Return (X, Y) of the center of cell containing provided text 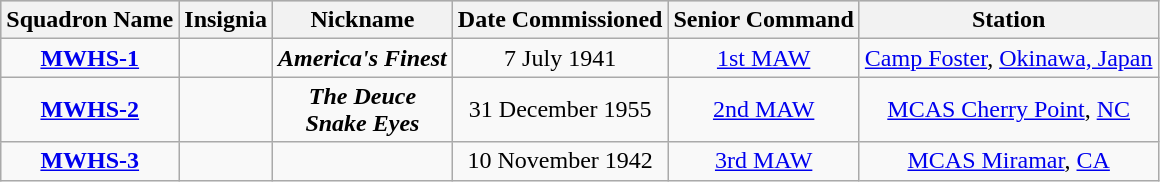
Squadron Name (90, 20)
MWHS-1 (90, 58)
MWHS-2 (90, 110)
MCAS Cherry Point, NC (1008, 110)
Senior Command (764, 20)
1st MAW (764, 58)
Station (1008, 20)
3rd MAW (764, 161)
31 December 1955 (560, 110)
7 July 1941 (560, 58)
The DeuceSnake Eyes (363, 110)
MWHS-3 (90, 161)
MCAS Miramar, CA (1008, 161)
10 November 1942 (560, 161)
Camp Foster, Okinawa, Japan (1008, 58)
Nickname (363, 20)
2nd MAW (764, 110)
Insignia (226, 20)
Date Commissioned (560, 20)
America's Finest (363, 58)
